Extract the [x, y] coordinate from the center of the cell holding the provided text.  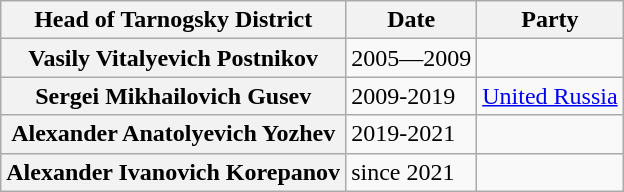
Alexander Anatolyevich Yozhev [174, 134]
United Russia [550, 96]
2019-2021 [412, 134]
Alexander Ivanovich Korepanov [174, 172]
Head of Tarnogsky District [174, 20]
Sergei Mikhailovich Gusev [174, 96]
2009-2019 [412, 96]
since 2021 [412, 172]
Date [412, 20]
Party [550, 20]
2005—2009 [412, 58]
Vasily Vitalyevich Postnikov [174, 58]
